Return the [X, Y] coordinate for the center point of the cell that contains the specified text.  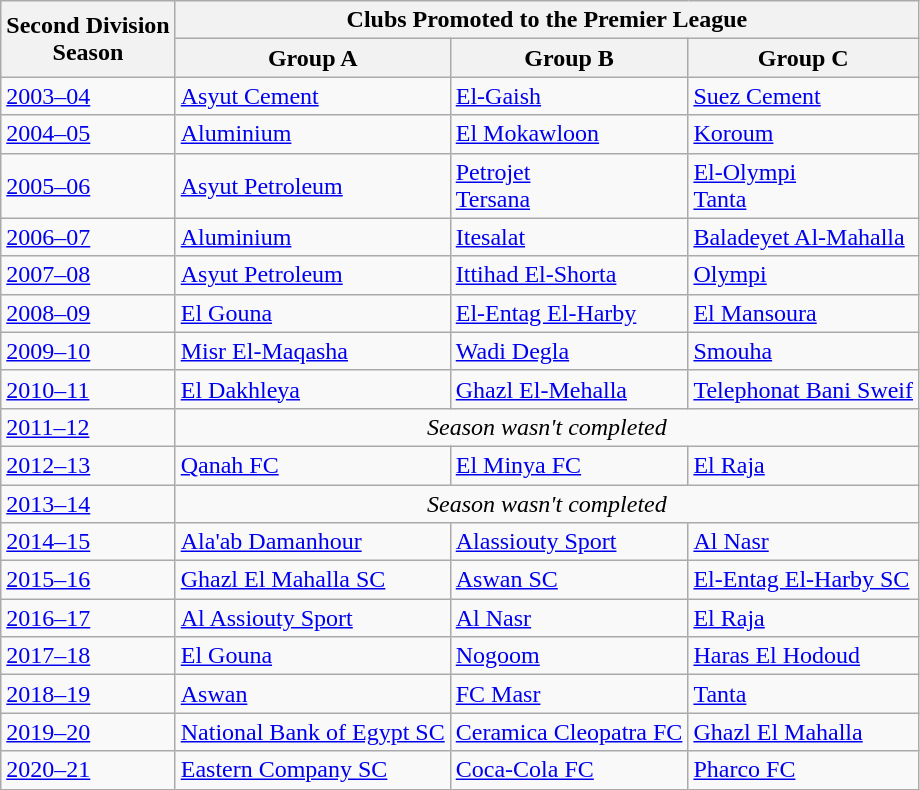
2013–14 [88, 503]
Qanah FC [312, 465]
Clubs Promoted to the Premier League [546, 20]
Ala'ab Damanhour [312, 542]
PetrojetTersana [569, 186]
2014–15 [88, 542]
El Minya FC [569, 465]
Group C [804, 58]
Haras El Hodoud [804, 656]
El-Gaish [569, 96]
Al Assiouty Sport [312, 618]
2011–12 [88, 427]
Ceramica Cleopatra FC [569, 732]
Smouha [804, 351]
El-OlympiTanta [804, 186]
2008–09 [88, 313]
Group A [312, 58]
2004–05 [88, 134]
Aswan SC [569, 580]
2009–10 [88, 351]
Eastern Company SC [312, 770]
Alassiouty Sport [569, 542]
2010–11 [88, 389]
Wadi Degla [569, 351]
Group B [569, 58]
2017–18 [88, 656]
Coca-Cola FC [569, 770]
2003–04 [88, 96]
2015–16 [88, 580]
2005–06 [88, 186]
El Dakhleya [312, 389]
El Mokawloon [569, 134]
2019–20 [88, 732]
Pharco FC [804, 770]
Telephonat Bani Sweif [804, 389]
Ghazl El Mahalla SC [312, 580]
2007–08 [88, 275]
Suez Cement [804, 96]
El-Entag El-Harby [569, 313]
National Bank of Egypt SC [312, 732]
Baladeyet Al-Mahalla [804, 237]
Asyut Cement [312, 96]
2016–17 [88, 618]
Misr El-Maqasha [312, 351]
FC Masr [569, 694]
Nogoom [569, 656]
El Mansoura [804, 313]
Tanta [804, 694]
Ghazl El-Mehalla [569, 389]
2012–13 [88, 465]
Second Division Season [88, 39]
Itesalat [569, 237]
Aswan [312, 694]
El-Entag El-Harby SC [804, 580]
Ittihad El-Shorta [569, 275]
2006–07 [88, 237]
2020–21 [88, 770]
Olympi [804, 275]
Ghazl El Mahalla [804, 732]
2018–19 [88, 694]
Koroum [804, 134]
